Output the [x, y] coordinate of the center of the cell containing the given text.  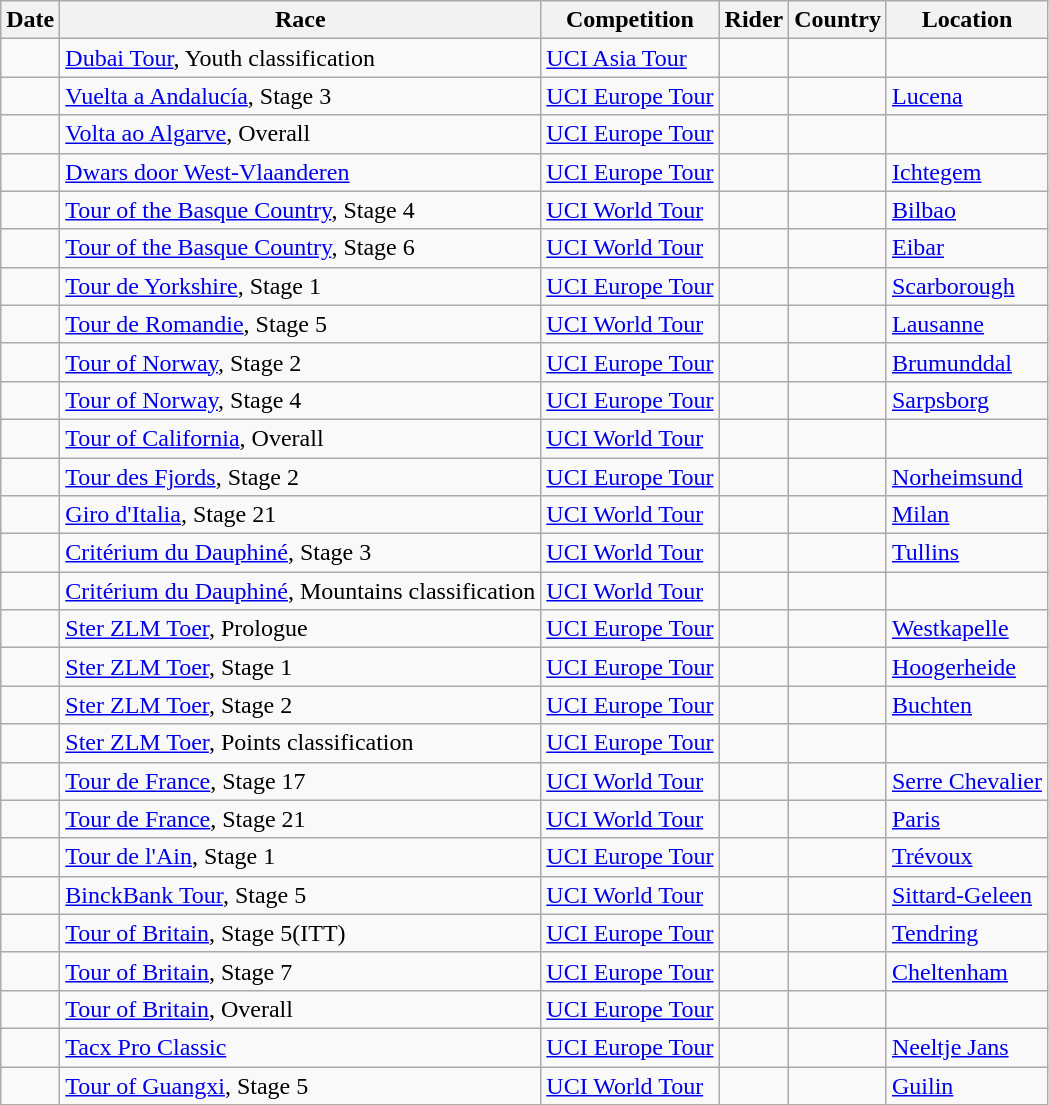
Trévoux [966, 857]
Tour de Romandie, Stage 5 [300, 324]
Volta ao Algarve, Overall [300, 134]
Tour of Britain, Stage 7 [300, 971]
Tour des Fjords, Stage 2 [300, 477]
Race [300, 20]
Tour of Norway, Stage 4 [300, 400]
Lausanne [966, 324]
Norheimsund [966, 477]
Competition [630, 20]
Tacx Pro Classic [300, 1047]
UCI Asia Tour [630, 58]
Scarborough [966, 286]
Lucena [966, 96]
Tour of California, Overall [300, 438]
Dwars door West-Vlaanderen [300, 172]
Paris [966, 819]
Tour of Guangxi, Stage 5 [300, 1085]
Westkapelle [966, 629]
Sittard-Geleen [966, 895]
Cheltenham [966, 971]
BinckBank Tour, Stage 5 [300, 895]
Tour de France, Stage 17 [300, 781]
Vuelta a Andalucía, Stage 3 [300, 96]
Neeltje Jans [966, 1047]
Tour of Norway, Stage 2 [300, 362]
Milan [966, 515]
Ster ZLM Toer, Points classification [300, 743]
Ster ZLM Toer, Stage 1 [300, 667]
Dubai Tour, Youth classification [300, 58]
Bilbao [966, 210]
Critérium du Dauphiné, Mountains classification [300, 591]
Ster ZLM Toer, Prologue [300, 629]
Buchten [966, 705]
Tour of the Basque Country, Stage 6 [300, 248]
Country [838, 20]
Tour of Britain, Stage 5(ITT) [300, 933]
Rider [754, 20]
Brumunddal [966, 362]
Giro d'Italia, Stage 21 [300, 515]
Tour de Yorkshire, Stage 1 [300, 286]
Serre Chevalier [966, 781]
Critérium du Dauphiné, Stage 3 [300, 553]
Ichtegem [966, 172]
Guilin [966, 1085]
Tour de France, Stage 21 [300, 819]
Tour of Britain, Overall [300, 1009]
Tour de l'Ain, Stage 1 [300, 857]
Ster ZLM Toer, Stage 2 [300, 705]
Hoogerheide [966, 667]
Tendring [966, 933]
Tullins [966, 553]
Date [30, 20]
Eibar [966, 248]
Location [966, 20]
Sarpsborg [966, 400]
Tour of the Basque Country, Stage 4 [300, 210]
